Detect which cell encompasses the target text, then output its (x, y) center coordinate. 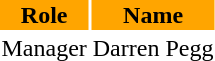
Role (44, 15)
Name (153, 15)
